Return the (x, y) coordinate for the center point of the cell that contains the specified text.  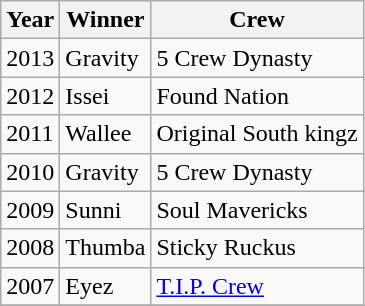
Sunni (106, 210)
2009 (30, 210)
2012 (30, 96)
Crew (257, 20)
2008 (30, 248)
2011 (30, 134)
Wallee (106, 134)
T.I.P. Crew (257, 286)
Eyez (106, 286)
Found Nation (257, 96)
2007 (30, 286)
Winner (106, 20)
2010 (30, 172)
Sticky Ruckus (257, 248)
Soul Mavericks (257, 210)
2013 (30, 58)
Year (30, 20)
Issei (106, 96)
Thumba (106, 248)
Original South kingz (257, 134)
